Pinpoint the cell where the given text exists, returning its (x, y) midpoint coordinate. 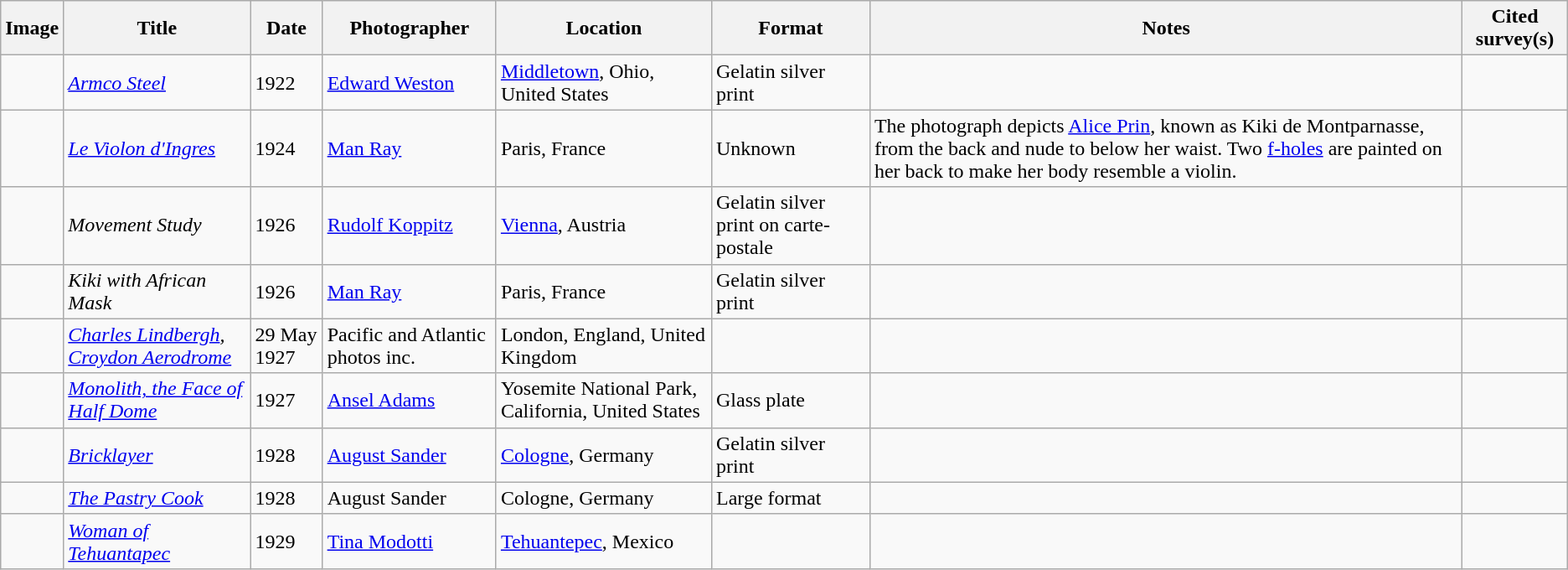
Le Violon d'Ingres (157, 148)
Middletown, Ohio, United States (603, 82)
Image (32, 28)
1924 (286, 148)
1922 (286, 82)
The Pastry Cook (157, 498)
Bricklayer (157, 454)
Ansel Adams (409, 401)
London, England, United Kingdom (603, 345)
Tina Modotti (409, 541)
1929 (286, 541)
Title (157, 28)
Unknown (791, 148)
Cited survey(s) (1515, 28)
Woman of Tehuantapec (157, 541)
Format (791, 28)
Edward Weston (409, 82)
29 May 1927 (286, 345)
Kiki with African Mask (157, 292)
Monolith, the Face of Half Dome (157, 401)
Armco Steel (157, 82)
Large format (791, 498)
Glass plate (791, 401)
Movement Study (157, 225)
Tehuantepec, Mexico (603, 541)
Date (286, 28)
Pacific and Atlantic photos inc. (409, 345)
Location (603, 28)
Vienna, Austria (603, 225)
Gelatin silver print on carte-postale (791, 225)
Rudolf Koppitz (409, 225)
Photographer (409, 28)
1927 (286, 401)
Charles Lindbergh, Croydon Aerodrome (157, 345)
Yosemite National Park, California, United States (603, 401)
Notes (1166, 28)
